Return the (X, Y) coordinate for the center point of the cell that contains the specified text.  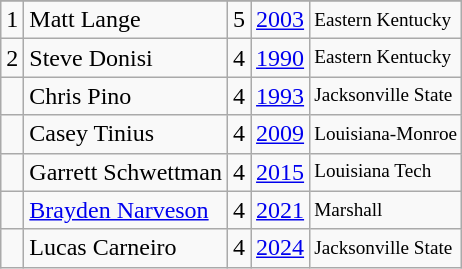
Garrett Schwettman (126, 172)
1990 (280, 58)
Chris Pino (126, 96)
Matt Lange (126, 20)
2024 (280, 248)
1993 (280, 96)
2009 (280, 134)
Lucas Carneiro (126, 248)
Brayden Narveson (126, 210)
Louisiana Tech (386, 172)
2 (12, 58)
Steve Donisi (126, 58)
2003 (280, 20)
Marshall (386, 210)
1 (12, 20)
5 (238, 20)
2021 (280, 210)
Louisiana-Monroe (386, 134)
2015 (280, 172)
Casey Tinius (126, 134)
